Find where the given text appears and provide that cell's center as [x, y] coordinate. 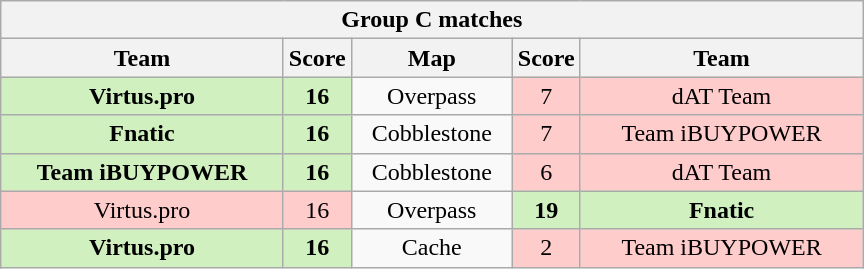
6 [546, 172]
Group C matches [432, 20]
Map [432, 58]
2 [546, 248]
Cache [432, 248]
19 [546, 210]
